From the cell containing the given text, extract its center point as (X, Y) coordinate. 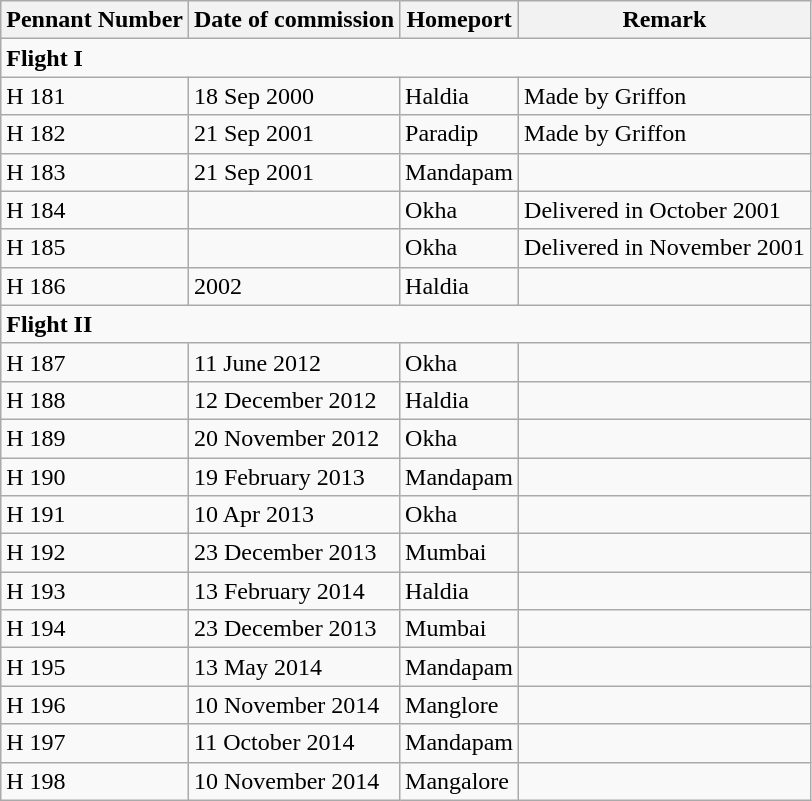
H 196 (95, 705)
Homeport (460, 20)
Flight I (406, 58)
Pennant Number (95, 20)
H 189 (95, 438)
H 193 (95, 591)
H 190 (95, 477)
12 December 2012 (294, 400)
H 188 (95, 400)
H 182 (95, 134)
H 183 (95, 172)
H 187 (95, 362)
Remark (665, 20)
Date of commission (294, 20)
H 185 (95, 248)
Manglore (460, 705)
11 October 2014 (294, 743)
20 November 2012 (294, 438)
19 February 2013 (294, 477)
13 May 2014 (294, 667)
Delivered in November 2001 (665, 248)
H 181 (95, 96)
Mangalore (460, 781)
11 June 2012 (294, 362)
18 Sep 2000 (294, 96)
H 184 (95, 210)
H 195 (95, 667)
10 Apr 2013 (294, 515)
2002 (294, 286)
Delivered in October 2001 (665, 210)
Flight II (406, 324)
Paradip (460, 134)
H 192 (95, 553)
H 186 (95, 286)
H 198 (95, 781)
H 197 (95, 743)
H 191 (95, 515)
H 194 (95, 629)
13 February 2014 (294, 591)
